From the cell containing the given text, extract its center point as [X, Y] coordinate. 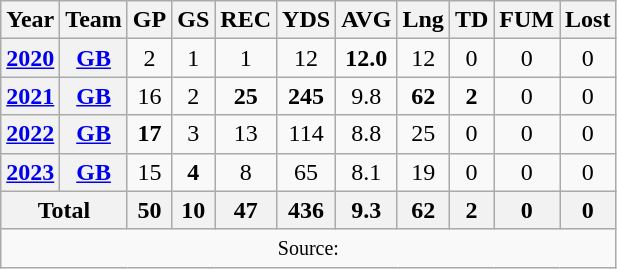
114 [306, 134]
Total [64, 210]
50 [149, 210]
19 [423, 172]
8.1 [366, 172]
15 [149, 172]
Year [30, 20]
Team [94, 20]
17 [149, 134]
Lost [588, 20]
Lng [423, 20]
TD [471, 20]
436 [306, 210]
GS [194, 20]
47 [246, 210]
2023 [30, 172]
Source: [308, 248]
GP [149, 20]
AVG [366, 20]
8 [246, 172]
10 [194, 210]
2022 [30, 134]
2021 [30, 96]
9.3 [366, 210]
YDS [306, 20]
REC [246, 20]
8.8 [366, 134]
3 [194, 134]
13 [246, 134]
FUM [527, 20]
245 [306, 96]
2020 [30, 58]
16 [149, 96]
4 [194, 172]
12.0 [366, 58]
9.8 [366, 96]
65 [306, 172]
